Output the (x, y) coordinate of the center of the cell containing the given text.  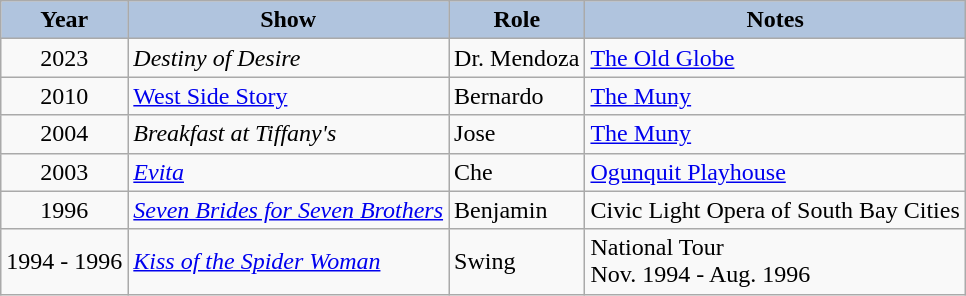
Swing (517, 262)
Che (517, 172)
Year (64, 20)
Seven Brides for Seven Brothers (288, 210)
2004 (64, 134)
2023 (64, 58)
Role (517, 20)
Kiss of the Spider Woman (288, 262)
Evita (288, 172)
Breakfast at Tiffany's (288, 134)
The Old Globe (775, 58)
Bernardo (517, 96)
Notes (775, 20)
2010 (64, 96)
1994 - 1996 (64, 262)
Jose (517, 134)
Benjamin (517, 210)
West Side Story (288, 96)
Ogunquit Playhouse (775, 172)
2003 (64, 172)
Show (288, 20)
Destiny of Desire (288, 58)
1996 (64, 210)
National Tour Nov. 1994 - Aug. 1996 (775, 262)
Civic Light Opera of South Bay Cities (775, 210)
Dr. Mendoza (517, 58)
